Determine the [X, Y] coordinate at the center of the cell enclosing the given text.  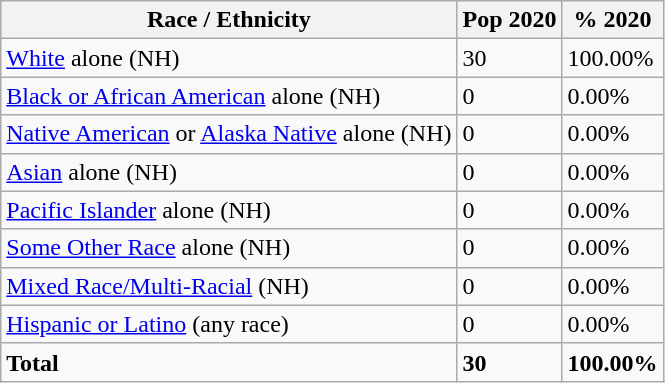
White alone (NH) [229, 58]
Some Other Race alone (NH) [229, 248]
Pop 2020 [510, 20]
Hispanic or Latino (any race) [229, 324]
Mixed Race/Multi-Racial (NH) [229, 286]
Pacific Islander alone (NH) [229, 210]
Total [229, 362]
Asian alone (NH) [229, 172]
% 2020 [612, 20]
Race / Ethnicity [229, 20]
Black or African American alone (NH) [229, 96]
Native American or Alaska Native alone (NH) [229, 134]
